Identify which cell holds the provided text, then report its [x, y] central coordinate. 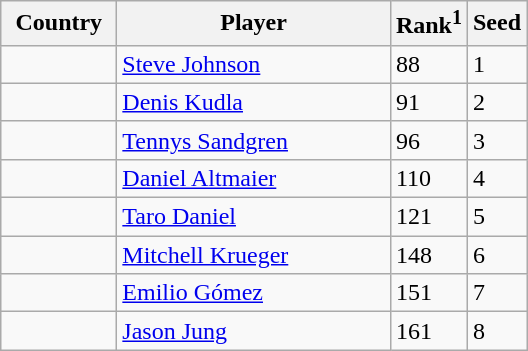
1 [496, 64]
151 [428, 293]
110 [428, 178]
Country [59, 24]
4 [496, 178]
3 [496, 140]
Tennys Sandgren [254, 140]
Rank1 [428, 24]
Daniel Altmaier [254, 178]
88 [428, 64]
Mitchell Krueger [254, 255]
121 [428, 217]
Player [254, 24]
Taro Daniel [254, 217]
Emilio Gómez [254, 293]
5 [496, 217]
8 [496, 331]
91 [428, 102]
Steve Johnson [254, 64]
Jason Jung [254, 331]
148 [428, 255]
Seed [496, 24]
Denis Kudla [254, 102]
6 [496, 255]
2 [496, 102]
161 [428, 331]
7 [496, 293]
96 [428, 140]
